Output the (X, Y) coordinate of the center of the cell containing the given text.  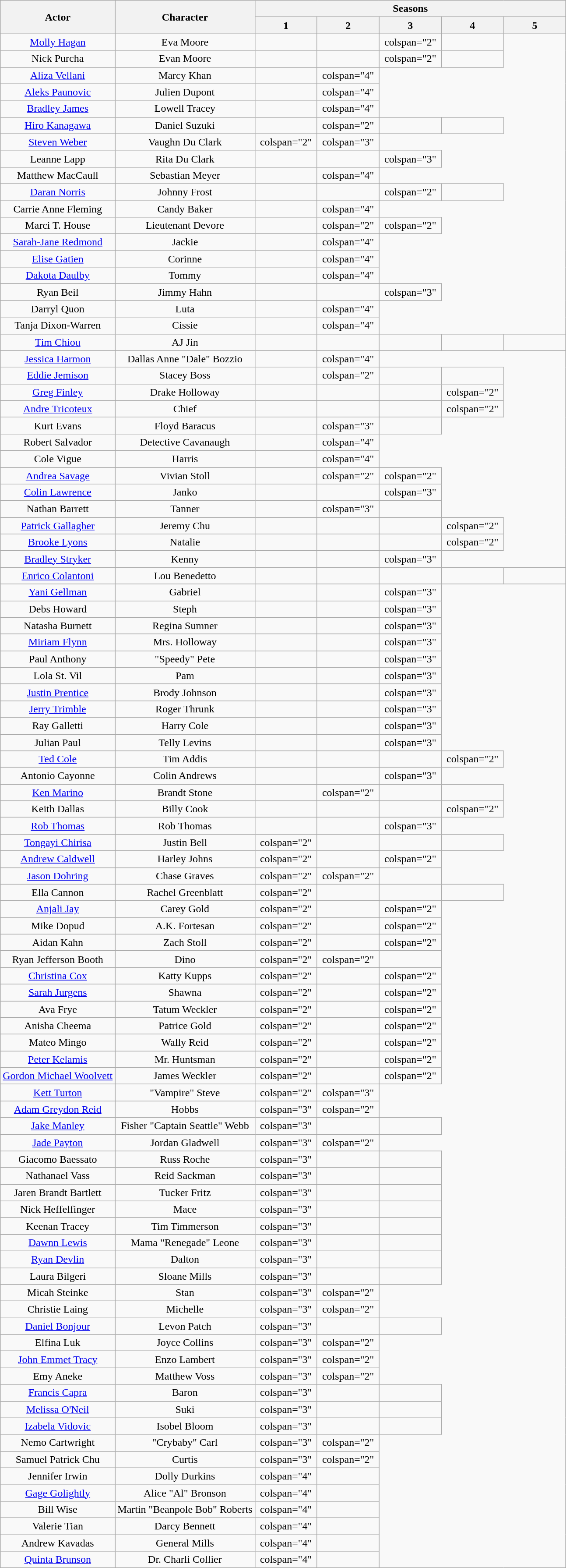
Ella Cannon (58, 892)
Cole Vigue (58, 459)
Tanner (185, 509)
Daniel Bonjour (58, 1326)
Valerie Tian (58, 1526)
Alice "Al" Bronson (185, 1493)
Rita Du Clark (185, 159)
Sarah-Jane Redmond (58, 242)
Tanja Dixon-Warren (58, 326)
"Crybaby" Carl (185, 1443)
General Mills (185, 1543)
"Vampire" Steve (185, 1093)
Regina Sumner (185, 626)
1 (286, 25)
Wally Reid (185, 1043)
Cissie (185, 326)
A.K. Fortesan (185, 926)
Tim Chiou (58, 342)
Yani Gellman (58, 592)
Gabriel (185, 592)
James Weckler (185, 1076)
Natasha Burnett (58, 626)
Nick Heffelfinger (58, 1209)
Detective Cavanaugh (185, 442)
2 (348, 25)
Aleks Paunovic (58, 92)
Vaughn Du Clark (185, 142)
Character (185, 17)
Chase Graves (185, 876)
Carrie Anne Fleming (58, 209)
Nathan Barrett (58, 509)
Andrew Kavadas (58, 1543)
Keenan Tracey (58, 1226)
Darcy Bennett (185, 1526)
Janko (185, 492)
Mateo Mingo (58, 1043)
Andrea Savage (58, 475)
Jimmy Hahn (185, 292)
Micah Steinke (58, 1293)
Katty Kupps (185, 976)
Ted Cole (58, 759)
AJ Jin (185, 342)
Mace (185, 1209)
Floyd Baracus (185, 425)
Mike Dopud (58, 926)
Lieutenant Devore (185, 226)
Brody Johnson (185, 692)
Zach Stoll (185, 942)
Drake Holloway (185, 392)
Colin Lawrence (58, 492)
Samuel Patrick Chu (58, 1459)
Jade Payton (58, 1143)
Jaren Brandt Bartlett (58, 1193)
Matthew Voss (185, 1376)
Patrick Gallagher (58, 526)
Aidan Kahn (58, 942)
Stacey Boss (185, 375)
Ryan Beil (58, 292)
Tatum Weckler (185, 1009)
Joyce Collins (185, 1343)
Christina Cox (58, 976)
Jessica Harmon (58, 359)
Marcy Khan (185, 75)
Mama "Renegade" Leone (185, 1242)
Quinta Brunson (58, 1560)
Elise Gatien (58, 259)
Chief (185, 409)
5 (534, 25)
Michelle (185, 1310)
3 (410, 25)
Dawnn Lewis (58, 1242)
Roger Thrunk (185, 709)
Brandt Stone (185, 793)
Ryan Jefferson Booth (58, 959)
Leanne Lapp (58, 159)
Andre Tricoteux (58, 409)
Corinne (185, 259)
Russ Roche (185, 1159)
Jackie (185, 242)
Gage Golightly (58, 1493)
Dakota Daulby (58, 276)
Jerry Trimble (58, 709)
Brooke Lyons (58, 542)
Sloane Mills (185, 1276)
Mrs. Holloway (185, 642)
Dalton (185, 1259)
Izabela Vidovic (58, 1426)
Sebastian Meyer (185, 175)
Robert Salvador (58, 442)
Marci T. House (58, 226)
Jordan Gladwell (185, 1143)
Christie Laing (58, 1310)
Greg Finley (58, 392)
Bradley James (58, 109)
Debs Howard (58, 609)
Jason Dohring (58, 876)
Evan Moore (185, 59)
Johnny Frost (185, 192)
Giacomo Baessato (58, 1159)
Eva Moore (185, 42)
Daran Norris (58, 192)
Jennifer Irwin (58, 1476)
Elfina Luk (58, 1343)
Nathanael Vass (58, 1176)
Julien Dupont (185, 92)
Actor (58, 17)
Daniel Suzuki (185, 125)
Steven Weber (58, 142)
Ray Galletti (58, 726)
Bill Wise (58, 1509)
Kett Turton (58, 1093)
Tim Addis (185, 759)
Stan (185, 1293)
Tongayi Chirisa (58, 842)
Kenny (185, 559)
Tommy (185, 276)
Ryan Devlin (58, 1259)
Enrico Colantoni (58, 576)
Keith Dallas (58, 809)
Enzo Lambert (185, 1359)
Dino (185, 959)
Andrew Caldwell (58, 859)
Eddie Jemison (58, 375)
Billy Cook (185, 809)
Sarah Jurgens (58, 992)
Seasons (410, 9)
Darryl Quon (58, 309)
Nemo Cartwright (58, 1443)
Vivian Stoll (185, 475)
Hobbs (185, 1109)
Harris (185, 459)
Dallas Anne "Dale" Bozzio (185, 359)
Dolly Durkins (185, 1476)
Jake Manley (58, 1126)
Justin Prentice (58, 692)
Dr. Charli Collier (185, 1560)
Bradley Stryker (58, 559)
John Emmet Tracy (58, 1359)
Molly Hagan (58, 42)
Tucker Fritz (185, 1193)
Francis Capra (58, 1393)
Shawna (185, 992)
Hiro Kanagawa (58, 125)
Steph (185, 609)
Jeremy Chu (185, 526)
Nick Purcha (58, 59)
Suki (185, 1409)
4 (472, 25)
Gordon Michael Woolvett (58, 1076)
Levon Patch (185, 1326)
Ava Frye (58, 1009)
Mr. Huntsman (185, 1059)
Luta (185, 309)
Baron (185, 1393)
Justin Bell (185, 842)
Harry Cole (185, 726)
Matthew MacCaull (58, 175)
Ken Marino (58, 793)
"Speedy" Pete (185, 659)
Miriam Flynn (58, 642)
Isobel Bloom (185, 1426)
Aliza Vellani (58, 75)
Julian Paul (58, 743)
Paul Anthony (58, 659)
Kurt Evans (58, 425)
Melissa O'Neil (58, 1409)
Anjali Jay (58, 909)
Telly Levins (185, 743)
Patrice Gold (185, 1026)
Lou Benedetto (185, 576)
Fisher "Captain Seattle" Webb (185, 1126)
Laura Bilgeri (58, 1276)
Carey Gold (185, 909)
Lola St. Vil (58, 676)
Anisha Cheema (58, 1026)
Colin Andrews (185, 776)
Curtis (185, 1459)
Natalie (185, 542)
Antonio Cayonne (58, 776)
Harley Johns (185, 859)
Reid Sackman (185, 1176)
Emy Aneke (58, 1376)
Adam Greydon Reid (58, 1109)
Rachel Greenblatt (185, 892)
Candy Baker (185, 209)
Lowell Tracey (185, 109)
Martin "Beanpole Bob" Roberts (185, 1509)
Pam (185, 676)
Peter Kelamis (58, 1059)
Tim Timmerson (185, 1226)
